Output the (X, Y) coordinate of the center of the cell containing the given text.  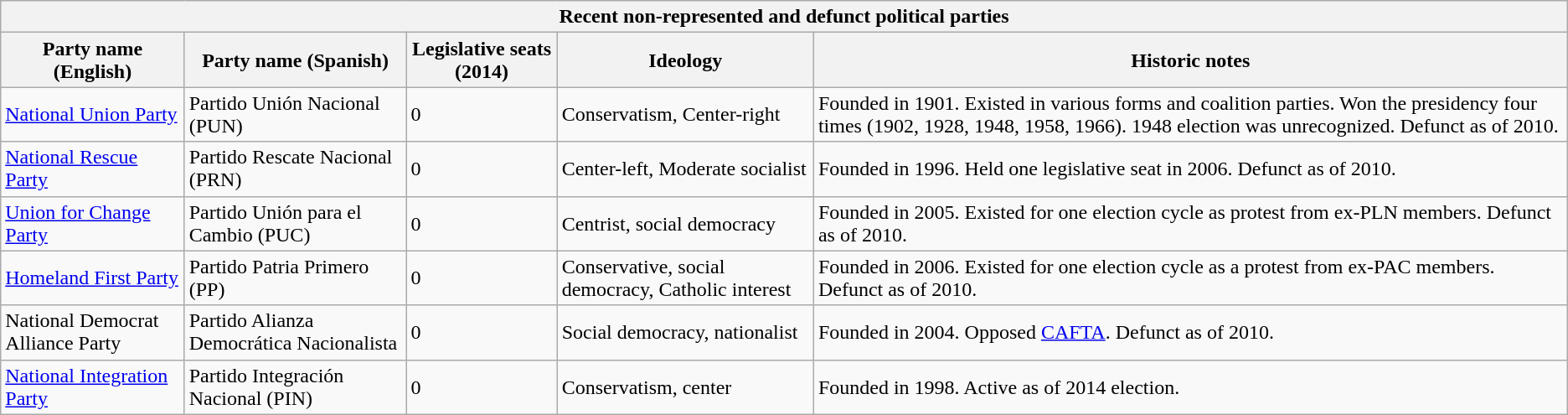
Founded in 2004. Opposed CAFTA. Defunct as of 2010. (1190, 332)
Recent non-represented and defunct political parties (784, 17)
Party name (Spanish) (295, 60)
Partido Alianza Democrática Nacionalista (295, 332)
Party name (English) (92, 60)
Legislative seats (2014) (482, 60)
Partido Rescate Nacional (PRN) (295, 169)
Conservative, social democracy, Catholic interest (685, 278)
Centrist, social democracy (685, 223)
Partido Integración Nacional (PIN) (295, 387)
Partido Unión Nacional (PUN) (295, 114)
Founded in 2006. Existed for one election cycle as a protest from ex-PAC members. Defunct as of 2010. (1190, 278)
National Integration Party (92, 387)
Homeland First Party (92, 278)
Center-left, Moderate socialist (685, 169)
Union for Change Party (92, 223)
Conservatism, center (685, 387)
Founded in 1996. Held one legislative seat in 2006. Defunct as of 2010. (1190, 169)
Ideology (685, 60)
Founded in 2005. Existed for one election cycle as protest from ex-PLN members. Defunct as of 2010. (1190, 223)
Historic notes (1190, 60)
Social democracy, nationalist (685, 332)
Founded in 1998. Active as of 2014 election. (1190, 387)
National Union Party (92, 114)
National Democrat Alliance Party (92, 332)
Conservatism, Center-right (685, 114)
National Rescue Party (92, 169)
Partido Patria Primero (PP) (295, 278)
Partido Unión para el Cambio (PUC) (295, 223)
